Identify which cell holds the provided text, then report its (X, Y) central coordinate. 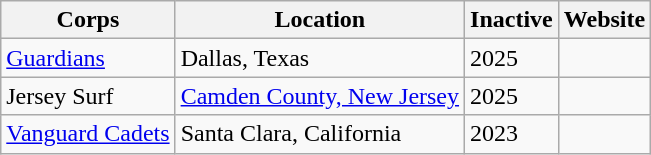
Santa Clara, California (320, 134)
Camden County, New Jersey (320, 96)
2023 (512, 134)
Jersey Surf (88, 96)
Guardians (88, 58)
Inactive (512, 20)
Corps (88, 20)
Vanguard Cadets (88, 134)
Location (320, 20)
Website (604, 20)
Dallas, Texas (320, 58)
